Scan for the cell matching the given text and deliver its (X, Y) coordinate at center. 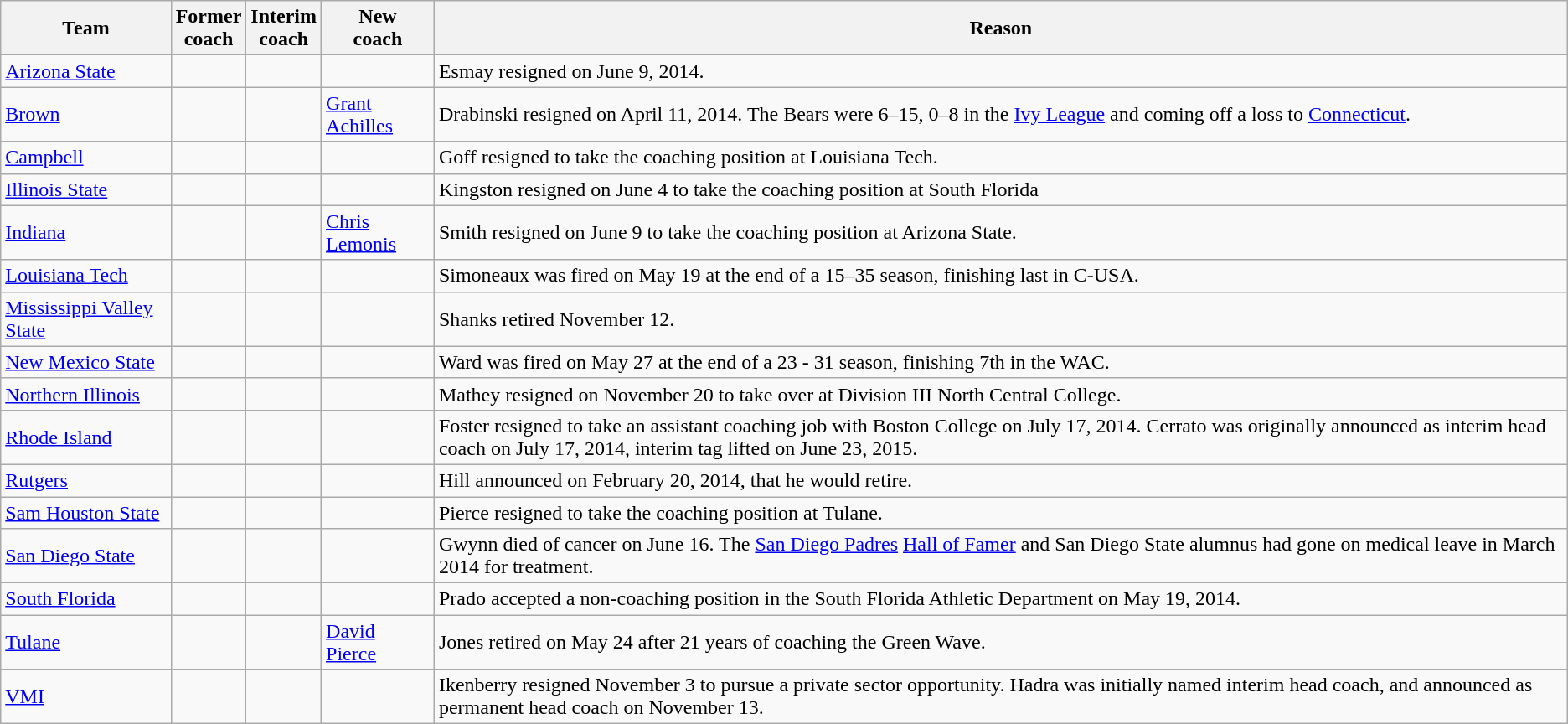
Northern Illinois (85, 394)
Rutgers (85, 480)
Grant Achilles (379, 114)
Louisiana Tech (85, 276)
Simoneaux was fired on May 19 at the end of a 15–35 season, finishing last in C-USA. (1000, 276)
Chris Lemonis (379, 233)
Mississippi Valley State (85, 318)
Shanks retired November 12. (1000, 318)
Newcoach (379, 28)
Drabinski resigned on April 11, 2014. The Bears were 6–15, 0–8 in the Ivy League and coming off a loss to Connecticut. (1000, 114)
Reason (1000, 28)
Illinois State (85, 189)
Pierce resigned to take the coaching position at Tulane. (1000, 512)
New Mexico State (85, 362)
Ward was fired on May 27 at the end of a 23 - 31 season, finishing 7th in the WAC. (1000, 362)
VMI (85, 697)
Prado accepted a non-coaching position in the South Florida Athletic Department on May 19, 2014. (1000, 599)
Brown (85, 114)
Team (85, 28)
San Diego State (85, 556)
South Florida (85, 599)
Campbell (85, 158)
Rhode Island (85, 437)
Interimcoach (284, 28)
Goff resigned to take the coaching position at Louisiana Tech. (1000, 158)
Tulane (85, 642)
Sam Houston State (85, 512)
Mathey resigned on November 20 to take over at Division III North Central College. (1000, 394)
Arizona State (85, 71)
Esmay resigned on June 9, 2014. (1000, 71)
Hill announced on February 20, 2014, that he would retire. (1000, 480)
Smith resigned on June 9 to take the coaching position at Arizona State. (1000, 233)
David Pierce (379, 642)
Kingston resigned on June 4 to take the coaching position at South Florida (1000, 189)
Formercoach (209, 28)
Jones retired on May 24 after 21 years of coaching the Green Wave. (1000, 642)
Indiana (85, 233)
